Capture the cell that displays the provided text and extract its (X, Y) central coordinate. 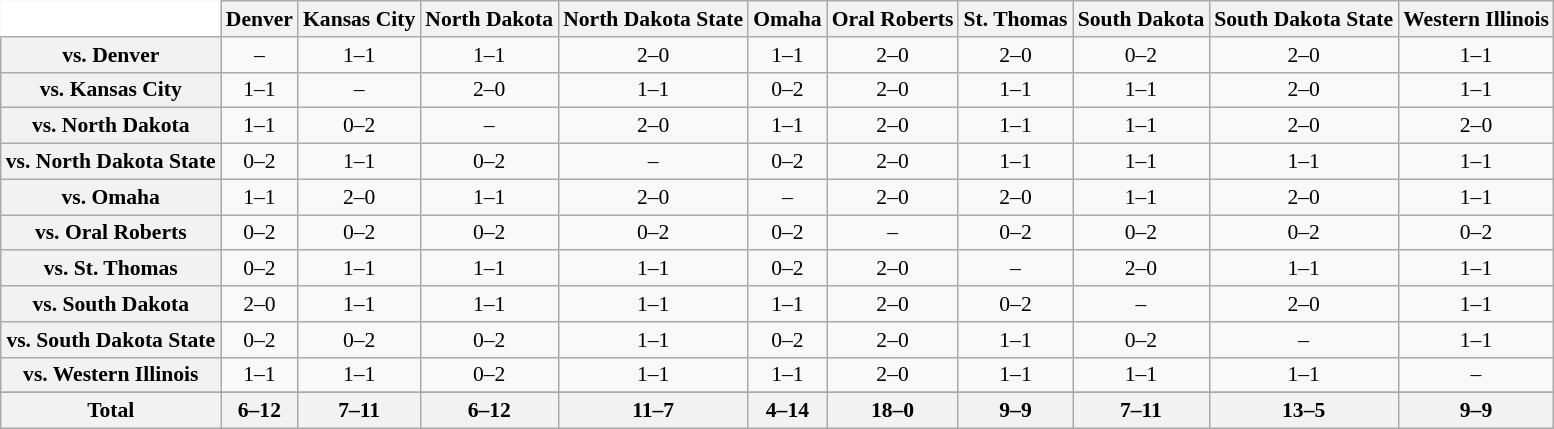
vs. Denver (111, 55)
South Dakota State (1304, 19)
Kansas City (359, 19)
vs. South Dakota State (111, 340)
Denver (260, 19)
vs. North Dakota (111, 126)
vs. St. Thomas (111, 269)
vs. Western Illinois (111, 375)
South Dakota (1142, 19)
Western Illinois (1476, 19)
11–7 (653, 411)
vs. North Dakota State (111, 162)
Oral Roberts (893, 19)
vs. Omaha (111, 197)
18–0 (893, 411)
vs. Kansas City (111, 90)
4–14 (787, 411)
North Dakota State (653, 19)
St. Thomas (1015, 19)
Total (111, 411)
vs. South Dakota (111, 304)
13–5 (1304, 411)
Omaha (787, 19)
North Dakota (489, 19)
vs. Oral Roberts (111, 233)
